From the cell containing the given text, extract its center point as [X, Y] coordinate. 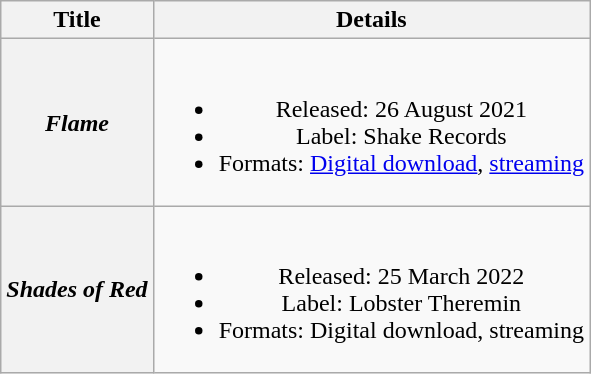
Released: 25 March 2022Label: Lobster ThereminFormats: Digital download, streaming [371, 290]
Shades of Red [77, 290]
Title [77, 20]
Details [371, 20]
Flame [77, 122]
Released: 26 August 2021Label: Shake RecordsFormats: Digital download, streaming [371, 122]
